Identify which cell holds the provided text, then report its [X, Y] central coordinate. 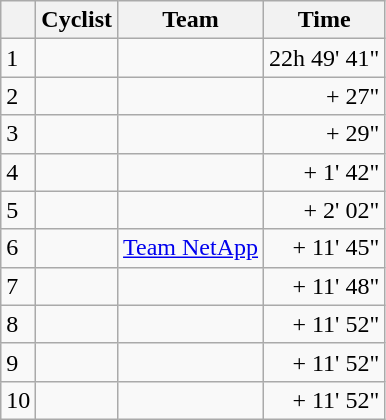
7 [18, 286]
+ 29" [324, 134]
+ 27" [324, 96]
Team NetApp [191, 248]
Team [191, 20]
9 [18, 362]
2 [18, 96]
5 [18, 210]
Cyclist [77, 20]
+ 2' 02" [324, 210]
Time [324, 20]
6 [18, 248]
3 [18, 134]
22h 49' 41" [324, 58]
+ 11' 45" [324, 248]
+ 11' 48" [324, 286]
4 [18, 172]
8 [18, 324]
1 [18, 58]
+ 1' 42" [324, 172]
10 [18, 400]
